Pinpoint the cell where the given text exists, returning its [x, y] midpoint coordinate. 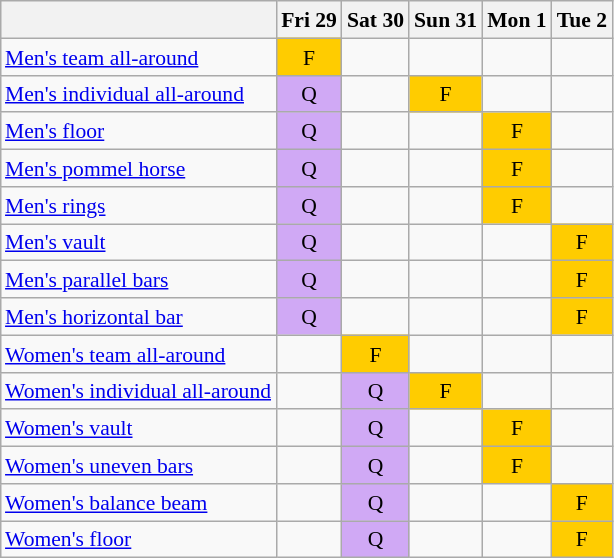
Men's vault [138, 242]
Men's floor [138, 130]
Women's balance beam [138, 502]
Men's parallel bars [138, 280]
Mon 1 [516, 20]
Sat 30 [376, 20]
Sun 31 [446, 20]
Women's vault [138, 428]
Tue 2 [582, 20]
Men's rings [138, 204]
Men's horizontal bar [138, 316]
Women's individual all-around [138, 390]
Fri 29 [309, 20]
Women's floor [138, 538]
Men's pommel horse [138, 168]
Men's individual all-around [138, 94]
Women's uneven bars [138, 464]
Women's team all-around [138, 354]
Men's team all-around [138, 56]
